For the text-containing cell, return its midpoint in (x, y) coordinate format. 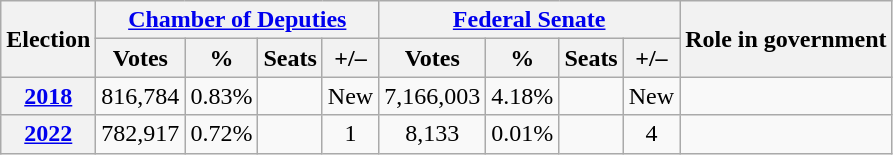
0.01% (522, 134)
2018 (48, 96)
Chamber of Deputies (238, 20)
2022 (48, 134)
0.83% (222, 96)
Role in government (786, 39)
0.72% (222, 134)
Federal Senate (530, 20)
Election (48, 39)
8,133 (432, 134)
782,917 (140, 134)
4 (651, 134)
4.18% (522, 96)
7,166,003 (432, 96)
816,784 (140, 96)
1 (350, 134)
